From the cell containing the given text, extract its center point as (X, Y) coordinate. 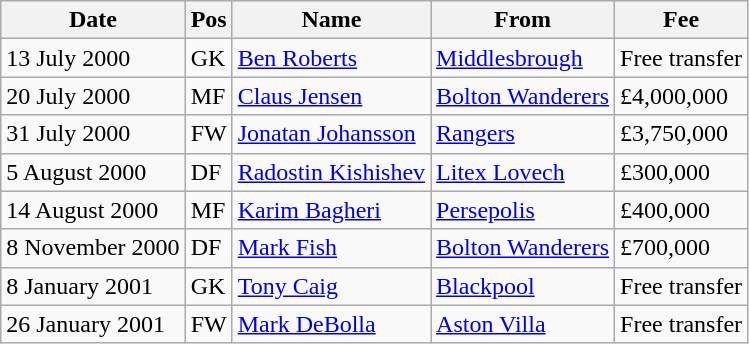
5 August 2000 (93, 172)
Mark DeBolla (331, 324)
13 July 2000 (93, 58)
Litex Lovech (523, 172)
Name (331, 20)
Jonatan Johansson (331, 134)
14 August 2000 (93, 210)
Mark Fish (331, 248)
Aston Villa (523, 324)
£3,750,000 (682, 134)
Tony Caig (331, 286)
From (523, 20)
Persepolis (523, 210)
8 January 2001 (93, 286)
Radostin Kishishev (331, 172)
£400,000 (682, 210)
20 July 2000 (93, 96)
Blackpool (523, 286)
£300,000 (682, 172)
Claus Jensen (331, 96)
Middlesbrough (523, 58)
Ben Roberts (331, 58)
£4,000,000 (682, 96)
£700,000 (682, 248)
Pos (208, 20)
Date (93, 20)
31 July 2000 (93, 134)
Karim Bagheri (331, 210)
Rangers (523, 134)
26 January 2001 (93, 324)
8 November 2000 (93, 248)
Fee (682, 20)
